Locate the cell with the specified text and output its (X, Y) center coordinate. 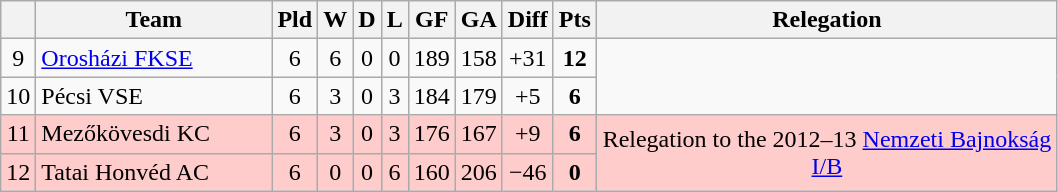
Diff (528, 20)
10 (18, 96)
Mezőkövesdi KC (154, 134)
Relegation (826, 20)
Team (154, 20)
+9 (528, 134)
189 (432, 58)
206 (478, 172)
11 (18, 134)
Pécsi VSE (154, 96)
167 (478, 134)
W (336, 20)
L (394, 20)
D (367, 20)
Orosházi FKSE (154, 58)
+5 (528, 96)
158 (478, 58)
184 (432, 96)
Relegation to the 2012–13 Nemzeti Bajnokság I/B (826, 153)
GA (478, 20)
176 (432, 134)
160 (432, 172)
GF (432, 20)
+31 (528, 58)
Pld (295, 20)
179 (478, 96)
−46 (528, 172)
Tatai Honvéd AC (154, 172)
Pts (574, 20)
9 (18, 58)
